Provide the [X, Y] coordinate of the cell's center where the given text is located.  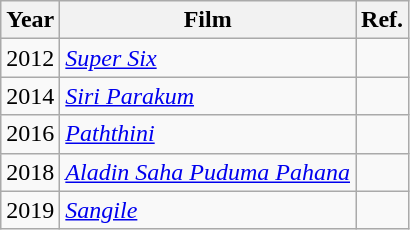
Ref. [382, 20]
Super Six [208, 58]
Sangile [208, 210]
2018 [30, 172]
Film [208, 20]
Aladin Saha Puduma Pahana [208, 172]
Siri Parakum [208, 96]
2016 [30, 134]
2014 [30, 96]
2019 [30, 210]
2012 [30, 58]
Year [30, 20]
Paththini [208, 134]
